From the cell containing the given text, extract its center point as [X, Y] coordinate. 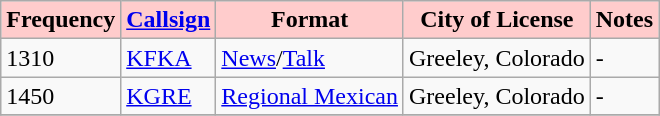
Format [310, 20]
Callsign [168, 20]
City of License [496, 20]
KFKA [168, 58]
1450 [61, 96]
Frequency [61, 20]
News/Talk [310, 58]
Notes [624, 20]
Regional Mexican [310, 96]
1310 [61, 58]
KGRE [168, 96]
